Locate the cell with the specified text and output its (X, Y) center coordinate. 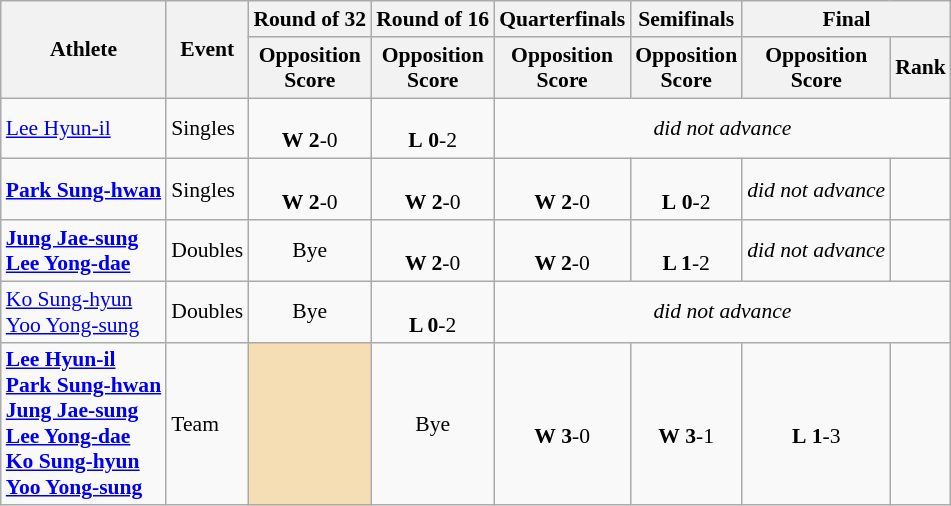
Ko Sung-hyun Yoo Yong-sung (84, 312)
L 1-2 (686, 250)
Round of 16 (432, 19)
Lee Hyun-ilPark Sung-hwanJung Jae-sung Lee Yong-daeKo Sung-hyun Yoo Yong-sung (84, 424)
Jung Jae-sung Lee Yong-dae (84, 250)
Quarterfinals (562, 19)
Final (846, 19)
Lee Hyun-il (84, 128)
Event (207, 50)
Semifinals (686, 19)
Rank (920, 68)
Park Sung-hwan (84, 190)
L 1-3 (816, 424)
Athlete (84, 50)
Team (207, 424)
W 3-1 (686, 424)
W 3-0 (562, 424)
Round of 32 (310, 19)
